Return [x, y] of the center of cell containing provided text 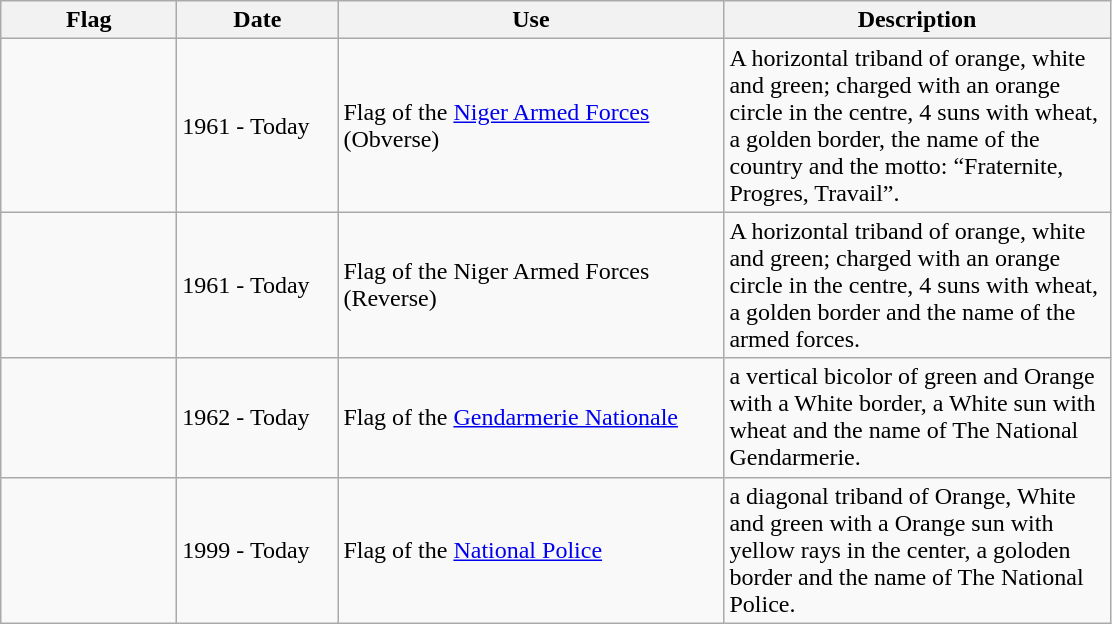
Flag [89, 20]
1999 - Today [258, 550]
Use [531, 20]
Date [258, 20]
Flag of the Gendarmerie Nationale [531, 418]
Description [917, 20]
1962 - Today [258, 418]
a vertical bicolor of green and Orange with a White border, a White sun with wheat and the name of The National Gendarmerie. [917, 418]
a diagonal triband of Orange, White and green with a Orange sun with yellow rays in the center, a goloden border and the name of The National Police. [917, 550]
Flag of the Niger Armed Forces (Obverse) [531, 126]
Flag of the National Police [531, 550]
Flag of the Niger Armed Forces (Reverse) [531, 285]
